For the text-containing cell, return its midpoint in (X, Y) coordinate format. 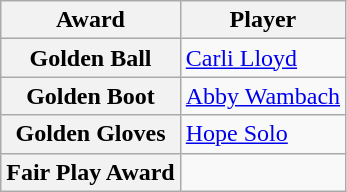
Abby Wambach (262, 96)
Golden Gloves (91, 134)
Player (262, 20)
Golden Ball (91, 58)
Golden Boot (91, 96)
Hope Solo (262, 134)
Fair Play Award (91, 172)
Carli Lloyd (262, 58)
Award (91, 20)
